Find where the given text appears and provide that cell's center as (X, Y) coordinate. 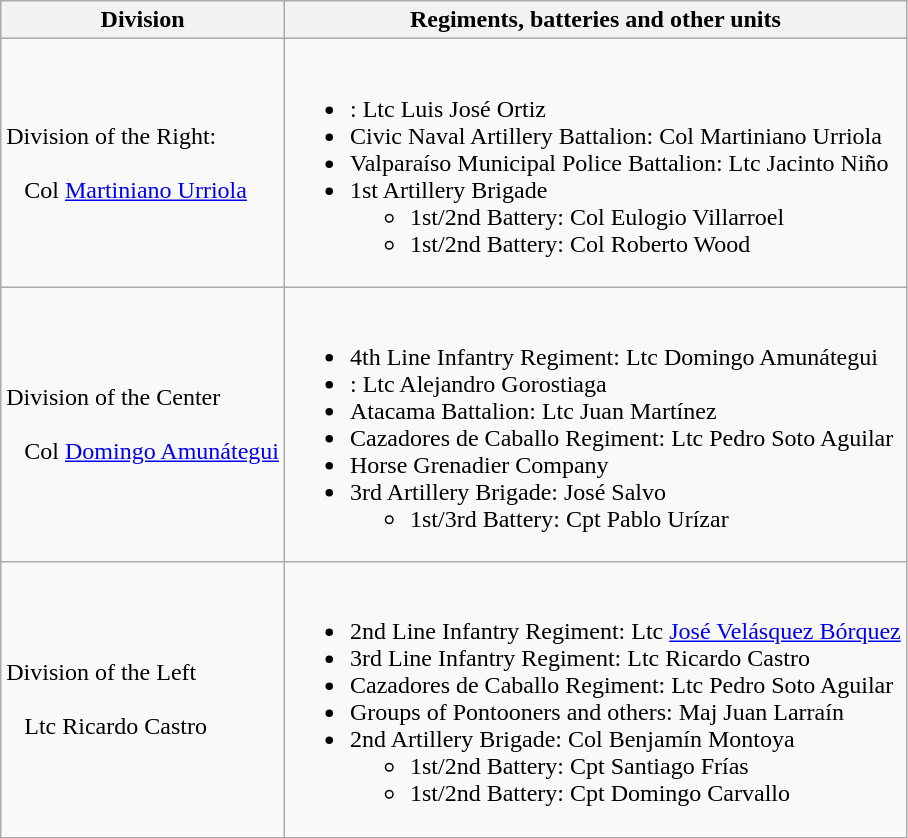
Division of the Right: Col Martiniano Urriola (143, 163)
Division of the Center Col Domingo Amunátegui (143, 424)
Regiments, batteries and other units (595, 20)
Division (143, 20)
Division of the Left Ltc Ricardo Castro (143, 700)
